Return the (x, y) coordinate for the center point of the cell that contains the specified text.  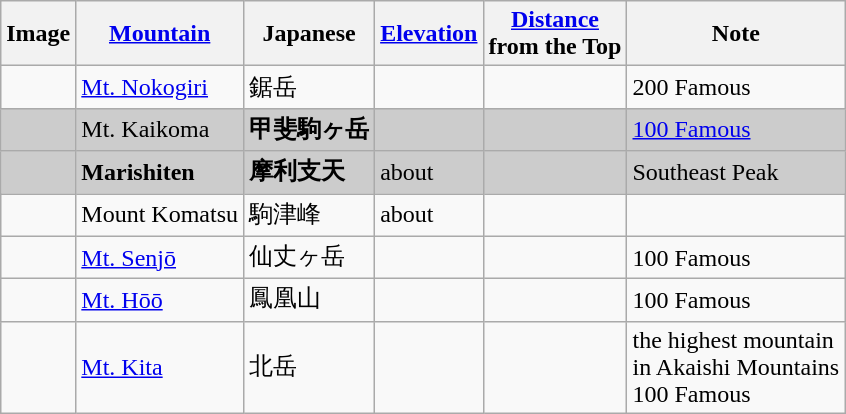
Mountain (160, 34)
Distancefrom the Top (555, 34)
Southeast Peak (736, 172)
Image (38, 34)
甲斐駒ヶ岳 (310, 130)
Mt. Nokogiri (160, 88)
the highest mountainin Akaishi Mountains100 Famous (736, 367)
Marishiten (160, 172)
Mt. Hōō (160, 300)
鳳凰山 (310, 300)
Elevation (429, 34)
200 Famous (736, 88)
北岳 (310, 367)
鋸岳 (310, 88)
Mt. Senjō (160, 258)
Mount Komatsu (160, 216)
Japanese (310, 34)
Mt. Kita (160, 367)
Note (736, 34)
摩利支天 (310, 172)
駒津峰 (310, 216)
仙丈ヶ岳 (310, 258)
Mt. Kaikoma (160, 130)
